Output the (X, Y) coordinate of the center of the cell containing the given text.  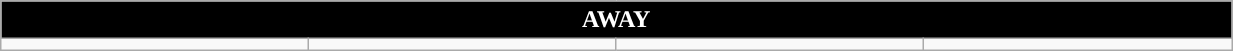
AWAY (616, 20)
